Identify which cell holds the provided text, then report its (x, y) central coordinate. 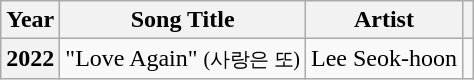
Song Title (183, 20)
Lee Seok-hoon (384, 59)
Artist (384, 20)
2022 (30, 59)
"Love Again" (사랑은 또) (183, 59)
Year (30, 20)
